Locate the cell with the specified text and output its [X, Y] center coordinate. 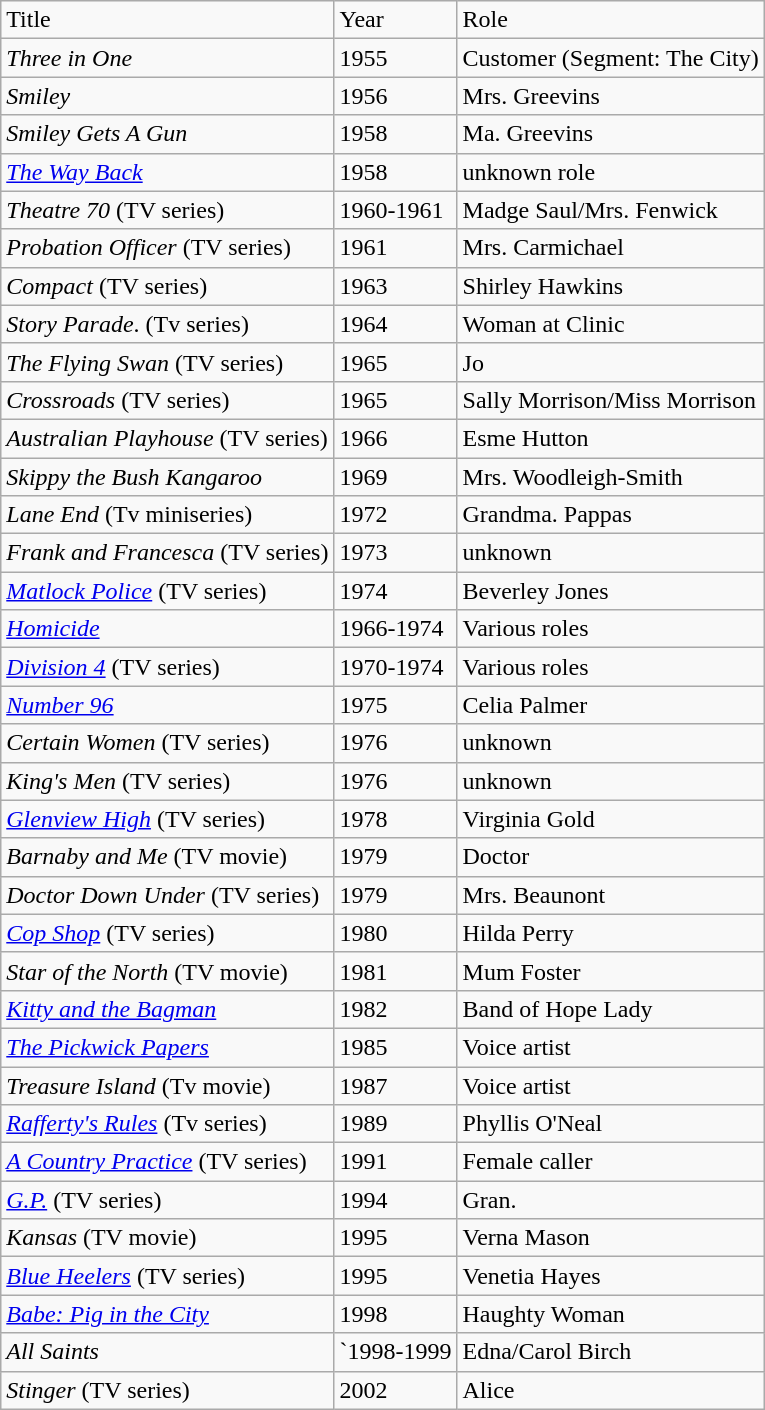
Customer (Segment: The City) [610, 58]
1980 [396, 933]
Title [168, 20]
2002 [396, 1390]
1964 [396, 324]
1987 [396, 1085]
Mrs. Greevins [610, 96]
Matlock Police (TV series) [168, 591]
Virginia Gold [610, 819]
All Saints [168, 1352]
Mrs. Woodleigh-Smith [610, 477]
Gran. [610, 1200]
Homicide [168, 629]
A Country Practice (TV series) [168, 1162]
1966 [396, 438]
Treasure Island (Tv movie) [168, 1085]
Three in One [168, 58]
Woman at Clinic [610, 324]
Hilda Perry [610, 933]
1963 [396, 286]
Alice [610, 1390]
Star of the North (TV movie) [168, 971]
Verna Mason [610, 1238]
The Flying Swan (TV series) [168, 362]
Barnaby and Me (TV movie) [168, 857]
The Way Back [168, 172]
Ma. Greevins [610, 134]
Phyllis O'Neal [610, 1124]
1970-1974 [396, 667]
Beverley Jones [610, 591]
Smiley Gets A Gun [168, 134]
Cop Shop (TV series) [168, 933]
Certain Women (TV series) [168, 743]
Shirley Hawkins [610, 286]
Venetia Hayes [610, 1276]
Crossroads (TV series) [168, 400]
1955 [396, 58]
unknown role [610, 172]
Doctor Down Under (TV series) [168, 895]
Stinger (TV series) [168, 1390]
1989 [396, 1124]
1975 [396, 705]
Mrs. Beaunont [610, 895]
Edna/Carol Birch [610, 1352]
Band of Hope Lady [610, 1009]
Compact (TV series) [168, 286]
1966-1974 [396, 629]
`1998-1999 [396, 1352]
Blue Heelers (TV series) [168, 1276]
King's Men (TV series) [168, 781]
Role [610, 20]
1972 [396, 515]
Grandma. Pappas [610, 515]
Esme Hutton [610, 438]
Doctor [610, 857]
The Pickwick Papers [168, 1047]
Kitty and the Bagman [168, 1009]
1960-1961 [396, 210]
Number 96 [168, 705]
Division 4 (TV series) [168, 667]
Year [396, 20]
1969 [396, 477]
Story Parade. (Tv series) [168, 324]
1994 [396, 1200]
Skippy the Bush Kangaroo [168, 477]
Kansas (TV movie) [168, 1238]
Madge Saul/Mrs. Fenwick [610, 210]
Mum Foster [610, 971]
1973 [396, 553]
1961 [396, 248]
1998 [396, 1314]
Probation Officer (TV series) [168, 248]
Australian Playhouse (TV series) [168, 438]
Mrs. Carmichael [610, 248]
Female caller [610, 1162]
Haughty Woman [610, 1314]
1974 [396, 591]
1956 [396, 96]
1985 [396, 1047]
Celia Palmer [610, 705]
Glenview High (TV series) [168, 819]
1982 [396, 1009]
Sally Morrison/Miss Morrison [610, 400]
Jo [610, 362]
1978 [396, 819]
Frank and Francesca (TV series) [168, 553]
Babe: Pig in the City [168, 1314]
Rafferty's Rules (Tv series) [168, 1124]
1981 [396, 971]
Theatre 70 (TV series) [168, 210]
Smiley [168, 96]
Lane End (Tv miniseries) [168, 515]
G.P. (TV series) [168, 1200]
1991 [396, 1162]
